Provide the (X, Y) coordinate of the cell's center where the given text is located.  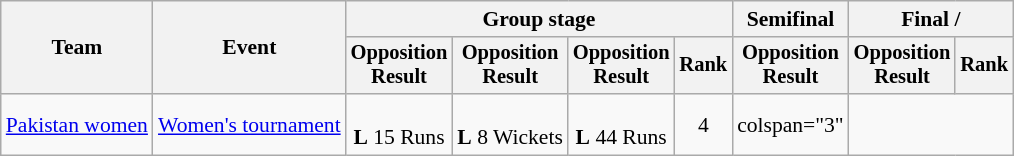
Team (77, 48)
Semifinal (790, 19)
4 (703, 124)
Group stage (539, 19)
Pakistan women (77, 124)
colspan="3" (790, 124)
Women's tournament (250, 124)
L 15 Runs (400, 124)
Event (250, 48)
Final / (931, 19)
L 44 Runs (622, 124)
L 8 Wickets (510, 124)
